Pinpoint the cell where the given text exists, returning its (x, y) midpoint coordinate. 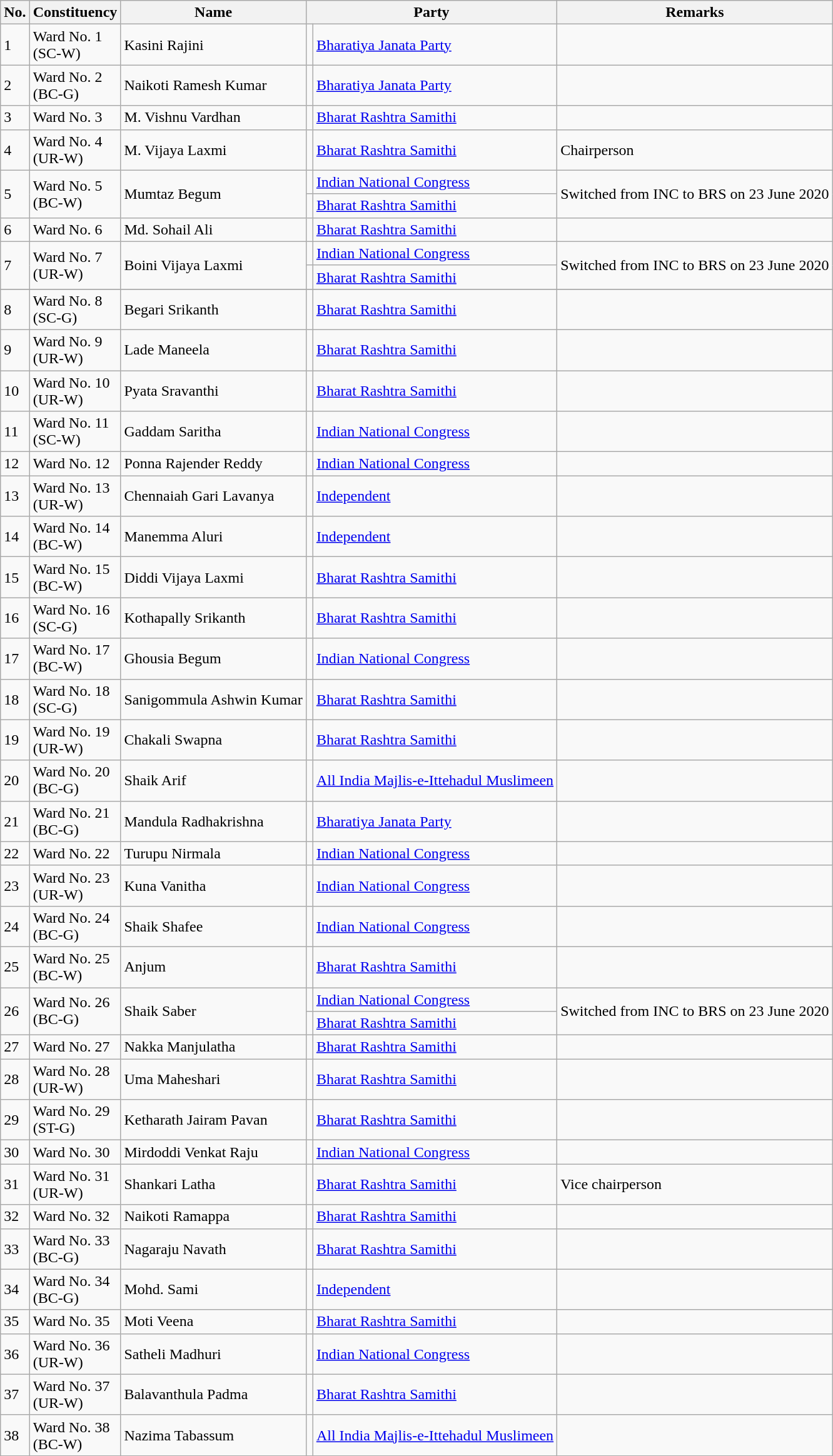
Ward No. 25(BC-W) (75, 966)
Ward No. 1(SC-W) (75, 45)
Ward No. 18(SC-G) (75, 699)
Mohd. Sami (213, 1289)
34 (15, 1289)
18 (15, 699)
22 (15, 853)
Ward No. 11(SC-W) (75, 431)
15 (15, 578)
Party (432, 13)
Mumtaz Begum (213, 194)
2 (15, 85)
No. (15, 13)
Mirdoddi Venkat Raju (213, 1152)
Ward No. 33(BC-G) (75, 1249)
25 (15, 966)
Shaik Saber (213, 1012)
Ward No. 14(BC-W) (75, 536)
Ward No. 19(UR-W) (75, 740)
Gaddam Saritha (213, 431)
Ward No. 37(UR-W) (75, 1394)
Kasini Rajini (213, 45)
Ward No. 32 (75, 1217)
5 (15, 194)
Ward No. 28(UR-W) (75, 1079)
Turupu Nirmala (213, 853)
Kuna Vanitha (213, 885)
Anjum (213, 966)
37 (15, 1394)
Mandula Radhakrishna (213, 821)
Vice chairperson (695, 1184)
29 (15, 1120)
Nagaraju Navath (213, 1249)
Pyata Sravanthi (213, 390)
24 (15, 926)
3 (15, 118)
17 (15, 659)
4 (15, 150)
38 (15, 1435)
Ward No. 17(BC-W) (75, 659)
Constituency (75, 13)
Ward No. 9(UR-W) (75, 350)
Balavanthula Padma (213, 1394)
Ward No. 7(UR-W) (75, 265)
16 (15, 618)
Ward No. 29(ST-G) (75, 1120)
Lade Maneela (213, 350)
35 (15, 1322)
Name (213, 13)
Shaik Arif (213, 780)
Ward No. 8(SC-G) (75, 309)
Ward No. 16(SC-G) (75, 618)
Ward No. 27 (75, 1047)
Ward No. 23(UR-W) (75, 885)
Uma Maheshari (213, 1079)
Ward No. 6 (75, 229)
Ward No. 31(UR-W) (75, 1184)
Remarks (695, 13)
Manemma Aluri (213, 536)
Nazima Tabassum (213, 1435)
Diddi Vijaya Laxmi (213, 578)
12 (15, 464)
Ward No. 4(UR-W) (75, 150)
27 (15, 1047)
Ward No. 5(BC-W) (75, 194)
Ketharath Jairam Pavan (213, 1120)
31 (15, 1184)
20 (15, 780)
Chennaiah Gari Lavanya (213, 496)
10 (15, 390)
Satheli Madhuri (213, 1354)
Chakali Swapna (213, 740)
1 (15, 45)
Ward No. 21(BC-G) (75, 821)
8 (15, 309)
Ward No. 10(UR-W) (75, 390)
Ward No. 2(BC-G) (75, 85)
Shaik Shafee (213, 926)
9 (15, 350)
14 (15, 536)
Ponna Rajender Reddy (213, 464)
36 (15, 1354)
28 (15, 1079)
Moti Veena (213, 1322)
Ward No. 34(BC-G) (75, 1289)
Kothapally Srikanth (213, 618)
6 (15, 229)
Shankari Latha (213, 1184)
11 (15, 431)
30 (15, 1152)
Ward No. 38(BC-W) (75, 1435)
Begari Srikanth (213, 309)
Md. Sohail Ali (213, 229)
Ward No. 13(UR-W) (75, 496)
Chairperson (695, 150)
21 (15, 821)
Naikoti Ramesh Kumar (213, 85)
7 (15, 265)
Boini Vijaya Laxmi (213, 265)
Ward No. 30 (75, 1152)
Ghousia Begum (213, 659)
13 (15, 496)
Ward No. 22 (75, 853)
19 (15, 740)
Ward No. 36(UR-W) (75, 1354)
Nakka Manjulatha (213, 1047)
Naikoti Ramappa (213, 1217)
23 (15, 885)
Ward No. 35 (75, 1322)
M. Vijaya Laxmi (213, 150)
33 (15, 1249)
Ward No. 26(BC-G) (75, 1012)
32 (15, 1217)
Sanigommula Ashwin Kumar (213, 699)
Ward No. 15(BC-W) (75, 578)
26 (15, 1012)
Ward No. 24(BC-G) (75, 926)
Ward No. 20(BC-G) (75, 780)
M. Vishnu Vardhan (213, 118)
Ward No. 12 (75, 464)
Ward No. 3 (75, 118)
